Output the (X, Y) coordinate of the center of the cell containing the given text.  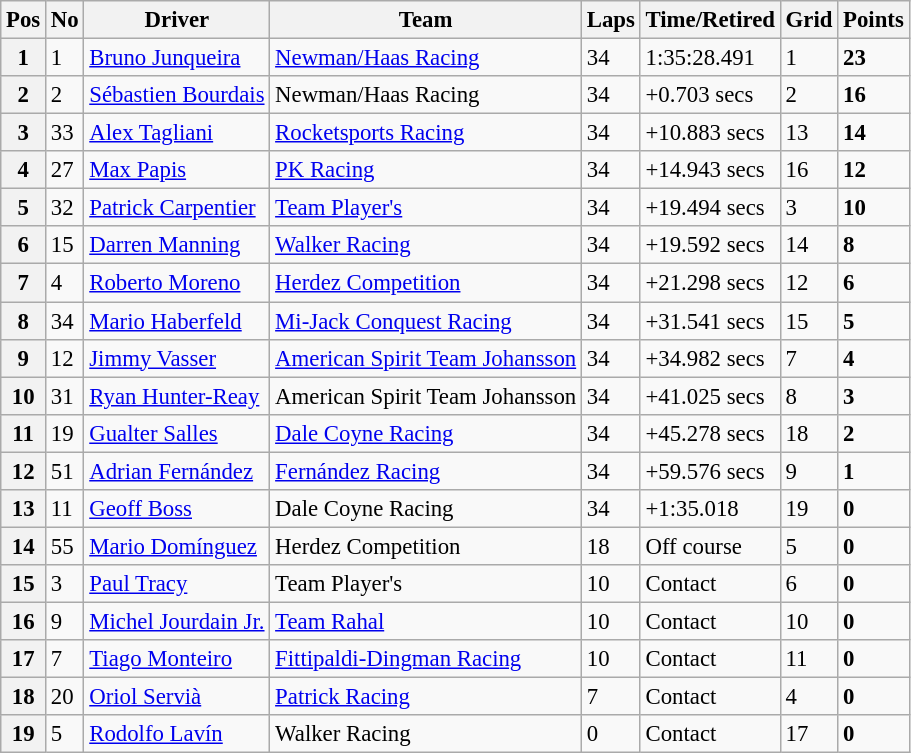
+31.541 secs (710, 321)
31 (65, 396)
Mario Domínguez (177, 546)
+45.278 secs (710, 433)
Max Papis (177, 170)
Gualter Salles (177, 433)
51 (65, 471)
+14.943 secs (710, 170)
Alex Tagliani (177, 133)
Jimmy Vasser (177, 358)
No (65, 20)
Time/Retired (710, 20)
Mi-Jack Conquest Racing (426, 321)
Rocketsports Racing (426, 133)
Pos (24, 20)
+34.982 secs (710, 358)
Driver (177, 20)
+41.025 secs (710, 396)
Points (874, 20)
Patrick Carpentier (177, 208)
Bruno Junqueira (177, 58)
Adrian Fernández (177, 471)
Sébastien Bourdais (177, 95)
55 (65, 546)
23 (874, 58)
+21.298 secs (710, 283)
Patrick Racing (426, 697)
Geoff Boss (177, 509)
Team Rahal (426, 621)
33 (65, 133)
Laps (610, 20)
+0.703 secs (710, 95)
PK Racing (426, 170)
+19.494 secs (710, 208)
+10.883 secs (710, 133)
+19.592 secs (710, 245)
Darren Manning (177, 245)
Paul Tracy (177, 584)
Ryan Hunter-Reay (177, 396)
20 (65, 697)
27 (65, 170)
+1:35.018 (710, 509)
1:35:28.491 (710, 58)
Rodolfo Lavín (177, 734)
Tiago Monteiro (177, 659)
Michel Jourdain Jr. (177, 621)
Team (426, 20)
Off course (710, 546)
Grid (808, 20)
+59.576 secs (710, 471)
Fernández Racing (426, 471)
Fittipaldi-Dingman Racing (426, 659)
Mario Haberfeld (177, 321)
32 (65, 208)
Oriol Servià (177, 697)
Roberto Moreno (177, 283)
